Return (x, y) of the center of cell containing provided text 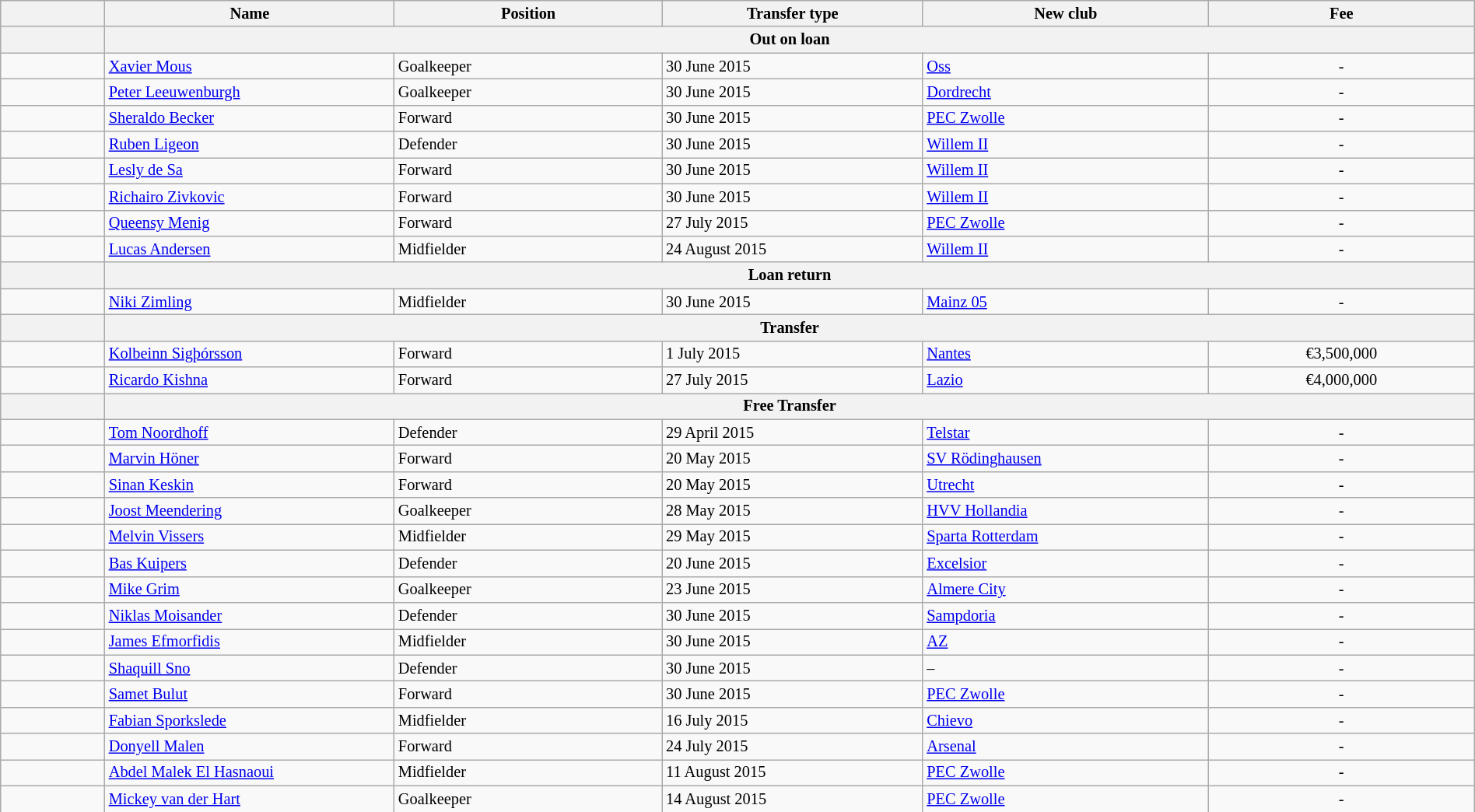
Nantes (1066, 354)
1 July 2015 (792, 354)
Chievo (1066, 720)
Utrecht (1066, 485)
Xavier Mous (250, 66)
Loan return (790, 275)
Fabian Sporkslede (250, 720)
Excelsior (1066, 563)
Arsenal (1066, 747)
Ruben Ligeon (250, 145)
Dordrecht (1066, 92)
Oss (1066, 66)
29 May 2015 (792, 537)
24 July 2015 (792, 747)
16 July 2015 (792, 720)
Sampdoria (1066, 615)
Transfer (790, 327)
Queensy Menig (250, 223)
Sinan Keskin (250, 485)
28 May 2015 (792, 511)
Peter Leeuwenburgh (250, 92)
Ricardo Kishna (250, 380)
20 June 2015 (792, 563)
€4,000,000 (1341, 380)
New club (1066, 13)
Marvin Höner (250, 458)
Fee (1341, 13)
Transfer type (792, 13)
29 April 2015 (792, 432)
Melvin Vissers (250, 537)
HVV Hollandia (1066, 511)
– (1066, 668)
Donyell Malen (250, 747)
Mickey van der Hart (250, 799)
Free Transfer (790, 406)
Name (250, 13)
23 June 2015 (792, 590)
Richairo Zivkovic (250, 197)
Lucas Andersen (250, 249)
Kolbeinn Sigþórsson (250, 354)
James Efmorfidis (250, 642)
SV Rödinghausen (1066, 458)
Niklas Moisander (250, 615)
14 August 2015 (792, 799)
Almere City (1066, 590)
Tom Noordhoff (250, 432)
Lazio (1066, 380)
Position (528, 13)
11 August 2015 (792, 772)
Samet Bulut (250, 694)
Sparta Rotterdam (1066, 537)
Abdel Malek El Hasnaoui (250, 772)
AZ (1066, 642)
Out on loan (790, 40)
Lesly de Sa (250, 170)
Mike Grim (250, 590)
Joost Meendering (250, 511)
€3,500,000 (1341, 354)
Telstar (1066, 432)
24 August 2015 (792, 249)
Niki Zimling (250, 302)
Shaquill Sno (250, 668)
Bas Kuipers (250, 563)
Mainz 05 (1066, 302)
Sheraldo Becker (250, 118)
